Extract the [X, Y] coordinate from the center of the cell holding the provided text.  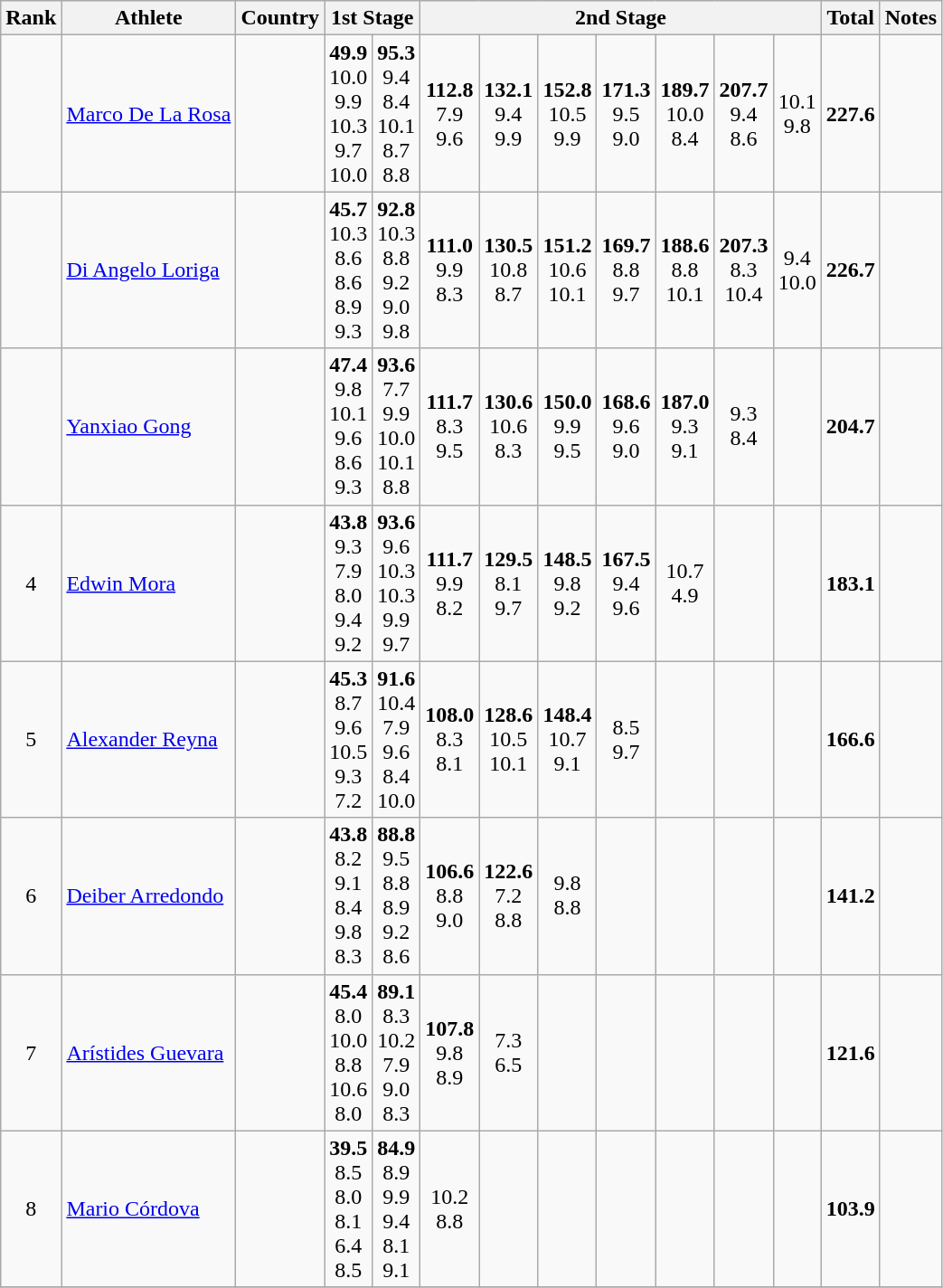
169.78.89.7 [626, 270]
95.39.48.410.18.78.8 [396, 114]
91.610.47.99.68.410.0 [396, 740]
106.68.89.0 [450, 895]
89.18.310.27.99.08.3 [396, 1053]
10.28.8 [450, 1208]
Mario Córdova [148, 1208]
8 [31, 1208]
49.910.09.910.39.710.0 [349, 114]
187.09.39.1 [685, 427]
8.59.7 [626, 740]
183.1 [850, 582]
93.69.610.310.39.99.7 [396, 582]
168.69.69.0 [626, 427]
152.810.59.9 [568, 114]
47.49.810.19.68.69.3 [349, 427]
Athlete [148, 18]
227.6 [850, 114]
141.2 [850, 895]
5 [31, 740]
148.410.79.1 [568, 740]
108.08.38.1 [450, 740]
132.19.49.9 [508, 114]
39.58.58.08.16.48.5 [349, 1208]
130.510.88.7 [508, 270]
9.38.4 [743, 427]
88.89.58.88.99.28.6 [396, 895]
204.7 [850, 427]
112.87.99.6 [450, 114]
9.88.8 [568, 895]
111.78.39.5 [450, 427]
Country [280, 18]
6 [31, 895]
43.89.37.98.09.49.2 [349, 582]
2nd Stage [620, 18]
148.59.89.2 [568, 582]
Marco De La Rosa [148, 114]
167.59.49.6 [626, 582]
111.09.98.3 [450, 270]
121.6 [850, 1053]
111.79.98.2 [450, 582]
1st Stage [372, 18]
Total [850, 18]
122.67.28.8 [508, 895]
Alexander Reyna [148, 740]
43.88.29.18.49.88.3 [349, 895]
Edwin Mora [148, 582]
171.39.59.0 [626, 114]
Di Angelo Loriga [148, 270]
10.19.8 [797, 114]
Rank [31, 18]
226.7 [850, 270]
7.36.5 [508, 1053]
84.98.99.99.48.19.1 [396, 1208]
188.68.810.1 [685, 270]
45.48.010.08.810.68.0 [349, 1053]
93.67.79.910.010.18.8 [396, 427]
207.79.48.6 [743, 114]
45.38.79.610.59.37.2 [349, 740]
107.89.88.9 [450, 1053]
45.710.38.68.68.99.3 [349, 270]
151.210.610.1 [568, 270]
9.410.0 [797, 270]
Deiber Arredondo [148, 895]
130.610.68.3 [508, 427]
150.09.99.5 [568, 427]
Arístides Guevara [148, 1053]
10.74.9 [685, 582]
92.810.38.89.29.09.8 [396, 270]
7 [31, 1053]
103.9 [850, 1208]
189.710.08.4 [685, 114]
128.610.510.1 [508, 740]
4 [31, 582]
Yanxiao Gong [148, 427]
129.58.19.7 [508, 582]
207.38.310.4 [743, 270]
Notes [910, 18]
166.6 [850, 740]
